Provide the (x, y) coordinate of the cell's center where the given text is located.  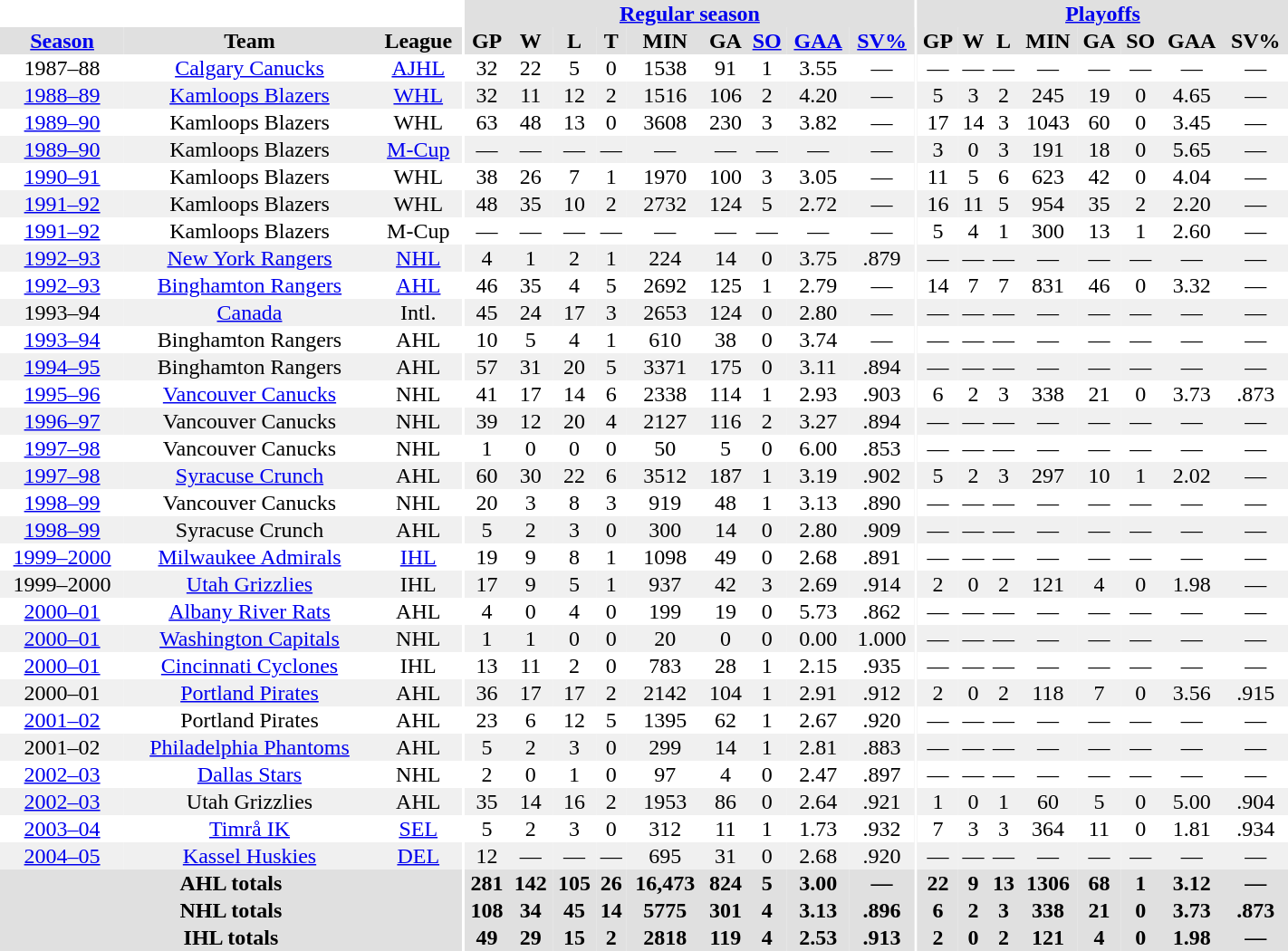
15 (574, 937)
1.81 (1192, 829)
4.04 (1192, 177)
5775 (665, 910)
297 (1049, 475)
1987–88 (62, 68)
2.72 (818, 204)
2.67 (818, 720)
68 (1099, 883)
League (418, 41)
2692 (665, 285)
2.60 (1192, 231)
824 (726, 883)
Calgary Canucks (250, 68)
3.19 (818, 475)
T (610, 41)
Albany River Rats (250, 611)
.934 (1255, 829)
2.79 (818, 285)
Dallas Stars (250, 774)
AJHL (418, 68)
.903 (882, 394)
3608 (665, 122)
1988–89 (62, 95)
3.05 (818, 177)
3.12 (1192, 883)
245 (1049, 95)
.862 (882, 611)
2.91 (818, 693)
831 (1049, 285)
NHL totals (231, 910)
Milwaukee Admirals (250, 557)
3.74 (818, 340)
34 (531, 910)
299 (665, 747)
0.00 (818, 639)
63 (486, 122)
91 (726, 68)
.891 (882, 557)
2.64 (818, 802)
3512 (665, 475)
312 (665, 829)
623 (1049, 177)
1.000 (882, 639)
1098 (665, 557)
3.00 (818, 883)
3.32 (1192, 285)
18 (1099, 149)
3.75 (818, 258)
2818 (665, 937)
86 (726, 802)
281 (486, 883)
5.73 (818, 611)
783 (665, 666)
116 (726, 421)
100 (726, 177)
1043 (1049, 122)
.912 (882, 693)
1306 (1049, 883)
.902 (882, 475)
41 (486, 394)
3.55 (818, 68)
2338 (665, 394)
39 (486, 421)
2003–04 (62, 829)
1995–96 (62, 394)
3.56 (1192, 693)
97 (665, 774)
1996–97 (62, 421)
224 (665, 258)
.909 (882, 530)
.932 (882, 829)
4.20 (818, 95)
Playoffs (1103, 14)
.921 (882, 802)
954 (1049, 204)
610 (665, 340)
.914 (882, 584)
1970 (665, 177)
2.53 (818, 937)
30 (531, 475)
187 (726, 475)
364 (1049, 829)
16,473 (665, 883)
301 (726, 910)
2142 (665, 693)
4.65 (1192, 95)
230 (726, 122)
6.00 (818, 448)
1395 (665, 720)
.896 (882, 910)
Timrå IK (250, 829)
2.20 (1192, 204)
Philadelphia Phantoms (250, 747)
.904 (1255, 802)
28 (726, 666)
2653 (665, 312)
Team (250, 41)
36 (486, 693)
.879 (882, 258)
3371 (665, 367)
142 (531, 883)
106 (726, 95)
2.81 (818, 747)
23 (486, 720)
191 (1049, 149)
175 (726, 367)
1.73 (818, 829)
Cincinnati Cyclones (250, 666)
62 (726, 720)
.935 (882, 666)
2004–05 (62, 856)
.915 (1255, 693)
Season (62, 41)
695 (665, 856)
1990–91 (62, 177)
57 (486, 367)
AHL totals (231, 883)
108 (486, 910)
IHL totals (231, 937)
.883 (882, 747)
1538 (665, 68)
2.15 (818, 666)
1953 (665, 802)
29 (531, 937)
937 (665, 584)
.913 (882, 937)
SEL (418, 829)
24 (531, 312)
3.11 (818, 367)
Intl. (418, 312)
DEL (418, 856)
5.00 (1192, 802)
Kassel Huskies (250, 856)
Canada (250, 312)
919 (665, 503)
5.65 (1192, 149)
.853 (882, 448)
104 (726, 693)
2.47 (818, 774)
3.82 (818, 122)
.897 (882, 774)
50 (665, 448)
1516 (665, 95)
125 (726, 285)
105 (574, 883)
1994–95 (62, 367)
Regular season (689, 14)
2.93 (818, 394)
Washington Capitals (250, 639)
119 (726, 937)
2127 (665, 421)
New York Rangers (250, 258)
114 (726, 394)
2732 (665, 204)
.890 (882, 503)
118 (1049, 693)
2.02 (1192, 475)
3.45 (1192, 122)
2.69 (818, 584)
3.27 (818, 421)
199 (665, 611)
